Locate the cell with the specified text and output its [x, y] center coordinate. 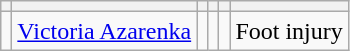
Victoria Azarenka [104, 31]
Foot injury [289, 31]
